Extract the [x, y] coordinate from the center of the cell holding the provided text.  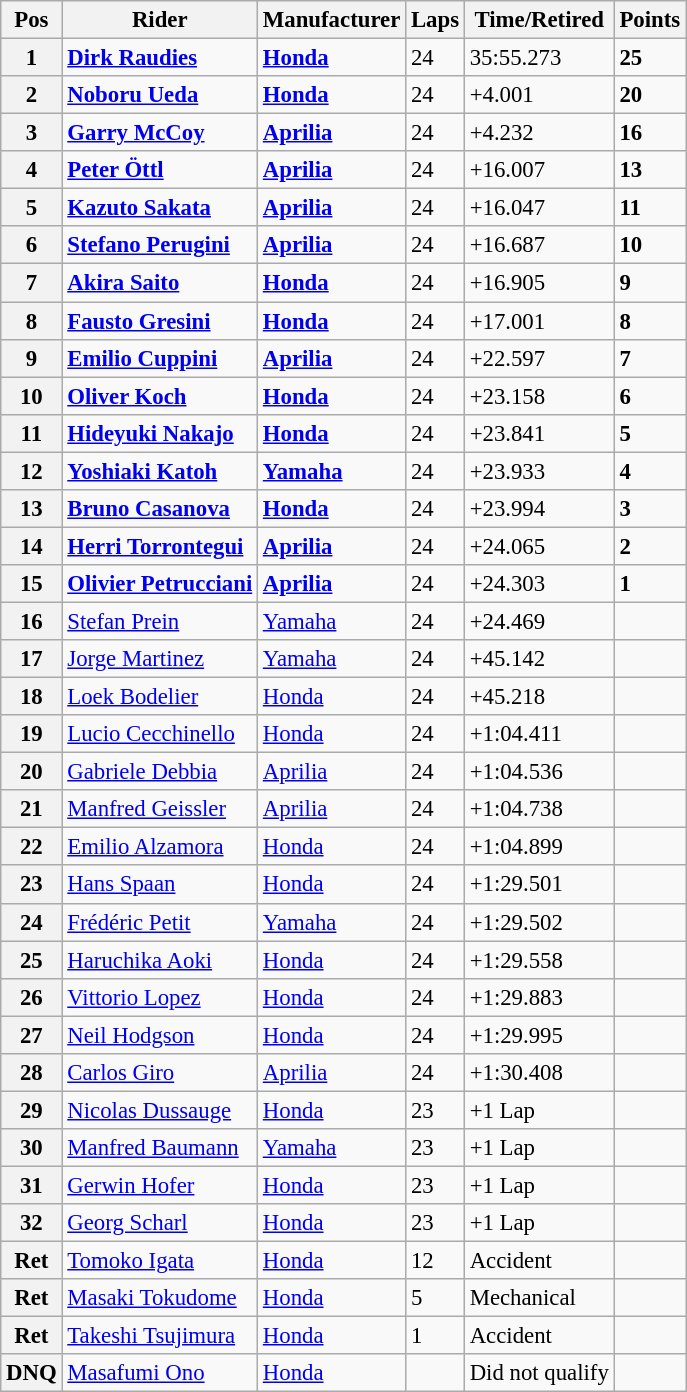
Garry McCoy [160, 133]
+1:04.411 [539, 734]
28 [32, 1073]
+1:04.738 [539, 809]
+23.933 [539, 471]
Peter Öttl [160, 170]
+22.597 [539, 358]
Tomoko Igata [160, 1261]
Manfred Geissler [160, 809]
+24.303 [539, 584]
Loek Bodelier [160, 697]
+45.142 [539, 659]
Points [650, 20]
+4.232 [539, 133]
+16.007 [539, 170]
+23.994 [539, 509]
+23.158 [539, 396]
+1:29.883 [539, 997]
26 [32, 997]
Emilio Cuppini [160, 358]
Neil Hodgson [160, 1035]
14 [32, 546]
17 [32, 659]
+4.001 [539, 95]
+16.047 [539, 208]
+45.218 [539, 697]
Kazuto Sakata [160, 208]
Hans Spaan [160, 885]
Olivier Petrucciani [160, 584]
Herri Torrontegui [160, 546]
Rider [160, 20]
Hideyuki Nakajo [160, 433]
Fausto Gresini [160, 321]
+1:29.502 [539, 922]
15 [32, 584]
Yoshiaki Katoh [160, 471]
Carlos Giro [160, 1073]
+16.905 [539, 283]
Pos [32, 20]
Masafumi Ono [160, 1373]
Lucio Cecchinello [160, 734]
35:55.273 [539, 58]
Emilio Alzamora [160, 847]
Stefano Perugini [160, 245]
Time/Retired [539, 20]
Stefan Prein [160, 621]
Dirk Raudies [160, 58]
27 [32, 1035]
30 [32, 1148]
+17.001 [539, 321]
Laps [436, 20]
Noboru Ueda [160, 95]
+1:29.995 [539, 1035]
Nicolas Dussauge [160, 1110]
+24.469 [539, 621]
+1:04.899 [539, 847]
19 [32, 734]
Masaki Tokudome [160, 1298]
Jorge Martinez [160, 659]
+23.841 [539, 433]
+1:04.536 [539, 772]
+24.065 [539, 546]
Oliver Koch [160, 396]
Gabriele Debbia [160, 772]
+1:29.558 [539, 960]
Vittorio Lopez [160, 997]
Frédéric Petit [160, 922]
DNQ [32, 1373]
Did not qualify [539, 1373]
Gerwin Hofer [160, 1185]
Bruno Casanova [160, 509]
22 [32, 847]
Takeshi Tsujimura [160, 1336]
Mechanical [539, 1298]
+1:29.501 [539, 885]
Haruchika Aoki [160, 960]
31 [32, 1185]
+16.687 [539, 245]
Manfred Baumann [160, 1148]
18 [32, 697]
Akira Saito [160, 283]
Georg Scharl [160, 1223]
21 [32, 809]
+1:30.408 [539, 1073]
29 [32, 1110]
32 [32, 1223]
Manufacturer [332, 20]
